Scan for the cell matching the given text and deliver its [x, y] coordinate at center. 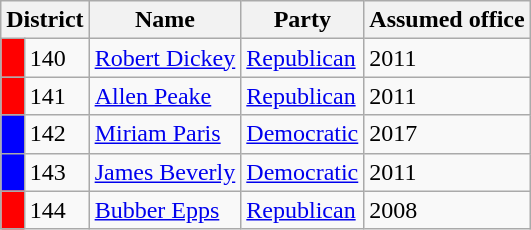
Party [302, 20]
District [45, 20]
Name [165, 20]
2008 [447, 210]
140 [56, 58]
142 [56, 134]
2017 [447, 134]
James Beverly [165, 172]
Miriam Paris [165, 134]
143 [56, 172]
Robert Dickey [165, 58]
Bubber Epps [165, 210]
Assumed office [447, 20]
141 [56, 96]
144 [56, 210]
Allen Peake [165, 96]
